Provide the (X, Y) coordinate of the cell's center where the given text is located.  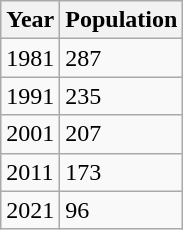
Population (122, 20)
2001 (30, 134)
1991 (30, 96)
173 (122, 172)
235 (122, 96)
207 (122, 134)
2011 (30, 172)
96 (122, 210)
1981 (30, 58)
2021 (30, 210)
287 (122, 58)
Year (30, 20)
